Output the [x, y] coordinate of the center of the cell containing the given text.  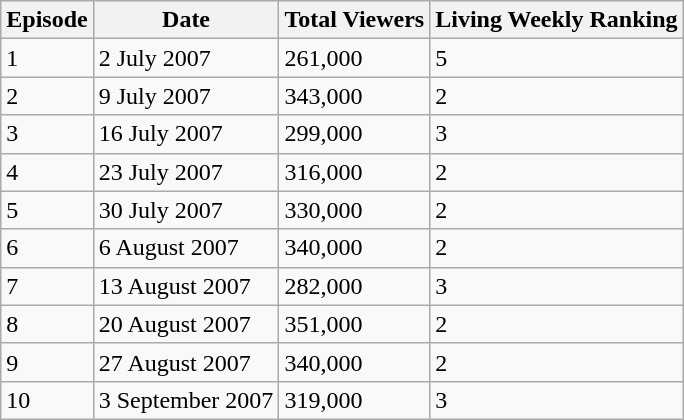
319,000 [354, 400]
316,000 [354, 172]
282,000 [354, 286]
10 [47, 400]
Total Viewers [354, 20]
Date [186, 20]
6 August 2007 [186, 248]
7 [47, 286]
9 [47, 362]
299,000 [354, 134]
261,000 [354, 58]
3 September 2007 [186, 400]
4 [47, 172]
330,000 [354, 210]
9 July 2007 [186, 96]
351,000 [354, 324]
2 July 2007 [186, 58]
30 July 2007 [186, 210]
343,000 [354, 96]
1 [47, 58]
27 August 2007 [186, 362]
16 July 2007 [186, 134]
20 August 2007 [186, 324]
6 [47, 248]
Episode [47, 20]
23 July 2007 [186, 172]
13 August 2007 [186, 286]
Living Weekly Ranking [556, 20]
8 [47, 324]
